Capture the cell that displays the provided text and extract its (X, Y) central coordinate. 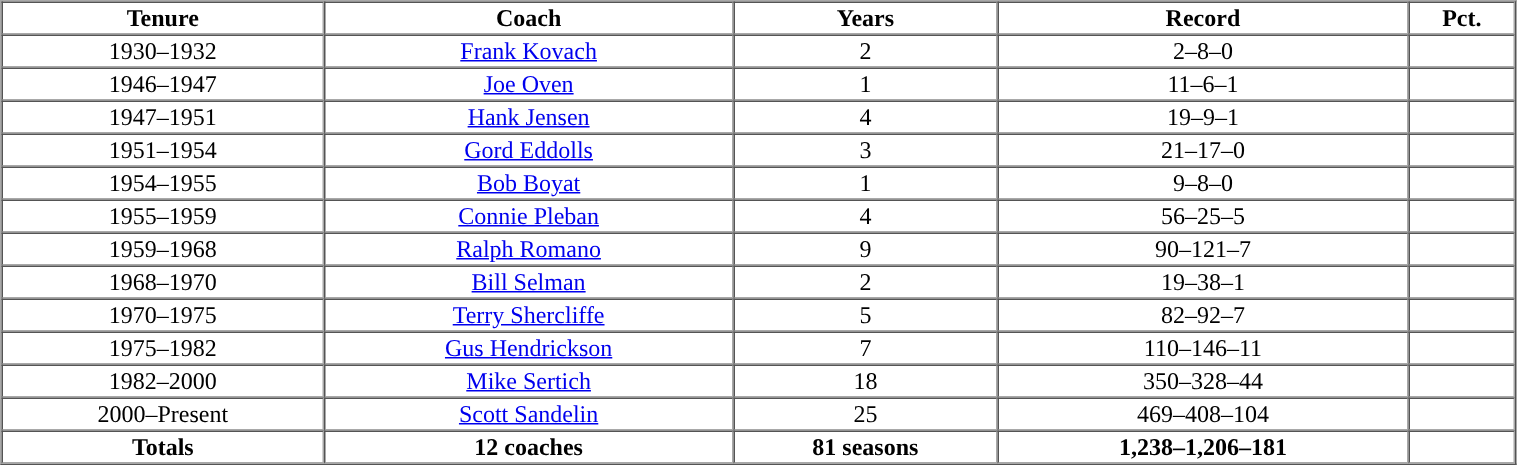
Frank Kovach (528, 50)
Bill Selman (528, 282)
2000–Present (164, 414)
Connie Pleban (528, 216)
Terry Shercliffe (528, 314)
Coach (528, 18)
350–328–44 (1204, 380)
1975–1982 (164, 348)
1946–1947 (164, 84)
9–8–0 (1204, 182)
Bob Boyat (528, 182)
12 coaches (528, 446)
11–6–1 (1204, 84)
1959–1968 (164, 248)
1954–1955 (164, 182)
1970–1975 (164, 314)
1951–1954 (164, 150)
1947–1951 (164, 116)
3 (865, 150)
19–9–1 (1204, 116)
Scott Sandelin (528, 414)
2–8–0 (1204, 50)
81 seasons (865, 446)
Gord Eddolls (528, 150)
Years (865, 18)
7 (865, 348)
90–121–7 (1204, 248)
19–38–1 (1204, 282)
Totals (164, 446)
110–146–11 (1204, 348)
Ralph Romano (528, 248)
56–25–5 (1204, 216)
25 (865, 414)
Joe Oven (528, 84)
21–17–0 (1204, 150)
82–92–7 (1204, 314)
Hank Jensen (528, 116)
1968–1970 (164, 282)
1982–2000 (164, 380)
Record (1204, 18)
1955–1959 (164, 216)
5 (865, 314)
469–408–104 (1204, 414)
Gus Hendrickson (528, 348)
1,238–1,206–181 (1204, 446)
18 (865, 380)
Mike Sertich (528, 380)
Pct. (1462, 18)
Tenure (164, 18)
9 (865, 248)
1930–1932 (164, 50)
